Identify which cell holds the provided text, then report its [x, y] central coordinate. 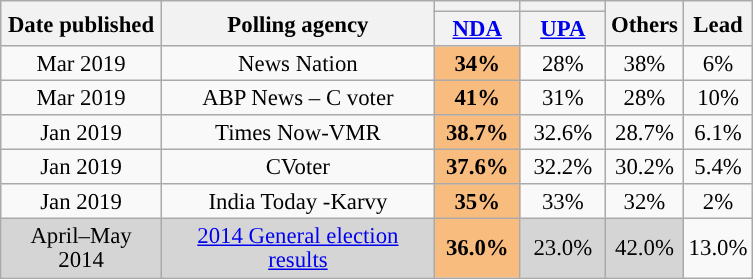
5.4% [718, 168]
31% [563, 98]
32% [645, 202]
Polling agency [298, 24]
30.2% [645, 168]
Date published [82, 24]
6% [718, 64]
32.2% [563, 168]
28.7% [645, 132]
Others [645, 24]
India Today -Karvy [298, 202]
36.0% [477, 248]
2014 General election results [298, 248]
6.1% [718, 132]
37.6% [477, 168]
Lead [718, 24]
33% [563, 202]
38% [645, 64]
CVoter [298, 168]
April–May 2014 [82, 248]
41% [477, 98]
13.0% [718, 248]
34% [477, 64]
38.7% [477, 132]
32.6% [563, 132]
NDA [477, 30]
Times Now-VMR [298, 132]
2% [718, 202]
10% [718, 98]
ABP News – C voter [298, 98]
UPA [563, 30]
42.0% [645, 248]
35% [477, 202]
23.0% [563, 248]
News Nation [298, 64]
